Return the (X, Y) coordinate for the center point of the cell that contains the specified text.  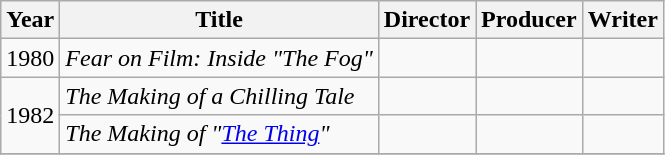
Title (220, 20)
1982 (30, 115)
Producer (530, 20)
The Making of "The Thing" (220, 134)
Director (426, 20)
Fear on Film: Inside "The Fog" (220, 58)
The Making of a Chilling Tale (220, 96)
Writer (622, 20)
1980 (30, 58)
Year (30, 20)
